Search for the cell housing the specified text and yield its (x, y) center coordinate. 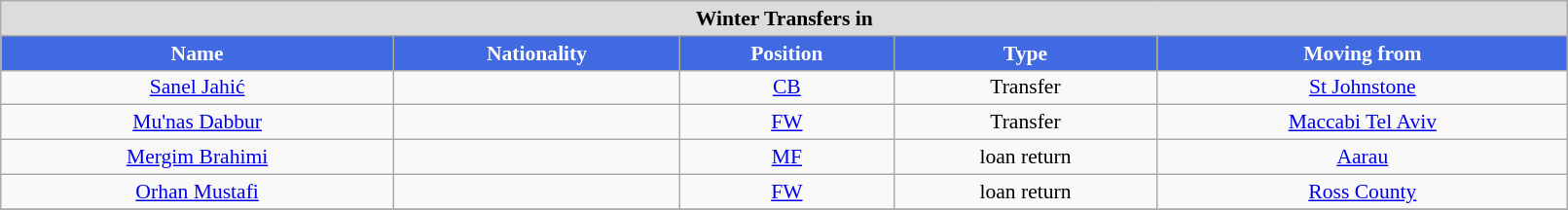
Winter Transfers in (784, 18)
MF (786, 157)
Position (786, 53)
Type (1026, 53)
Sanel Jahić (198, 87)
Name (198, 53)
Maccabi Tel Aviv (1363, 122)
Nationality (536, 53)
Aarau (1363, 157)
Mu'nas Dabbur (198, 122)
Ross County (1363, 192)
Orhan Mustafi (198, 192)
St Johnstone (1363, 87)
Mergim Brahimi (198, 157)
Moving from (1363, 53)
CB (786, 87)
